Identify which cell holds the provided text, then report its (x, y) central coordinate. 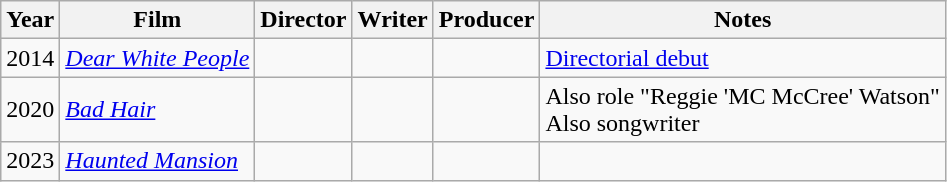
Notes (743, 20)
Haunted Mansion (158, 161)
Film (158, 20)
2023 (30, 161)
Dear White People (158, 58)
Producer (486, 20)
2020 (30, 110)
2014 (30, 58)
Also role "Reggie 'MC McCree' Watson"Also songwriter (743, 110)
Year (30, 20)
Bad Hair (158, 110)
Director (304, 20)
Writer (392, 20)
Directorial debut (743, 58)
